Scan for the cell matching the given text and deliver its (X, Y) coordinate at center. 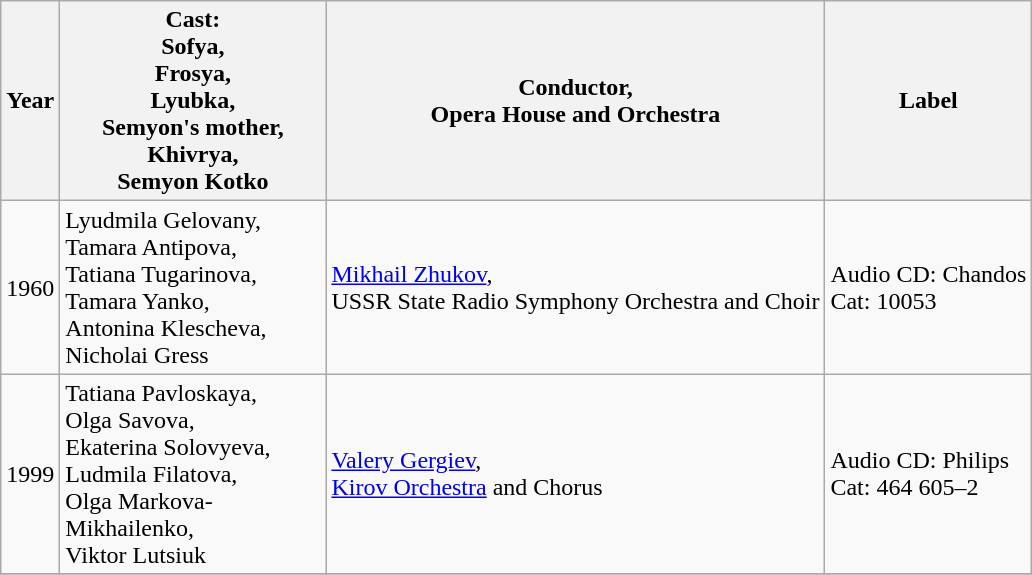
Audio CD: ChandosCat: 10053 (928, 288)
Year (30, 101)
Mikhail Zhukov,USSR State Radio Symphony Orchestra and Choir (576, 288)
1999 (30, 474)
Cast:Sofya,Frosya,Lyubka,Semyon's mother,Khivrya,Semyon Kotko (193, 101)
Conductor,Opera House and Orchestra (576, 101)
Lyudmila Gelovany,Tamara Antipova,Tatiana Tugarinova,Tamara Yanko,Antonina Klescheva,Nicholai Gress (193, 288)
Valery Gergiev,Kirov Orchestra and Chorus (576, 474)
Tatiana Pavloskaya,Olga Savova,Ekaterina Solovyeva,Ludmila Filatova,Olga Markova-Mikhailenko, Viktor Lutsiuk (193, 474)
Label (928, 101)
Audio CD: PhilipsCat: 464 605–2 (928, 474)
1960 (30, 288)
